Determine the (X, Y) coordinate at the center of the cell enclosing the given text.  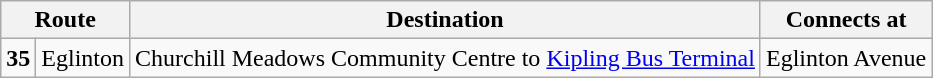
Eglinton (83, 58)
Destination (446, 20)
Eglinton Avenue (846, 58)
Connects at (846, 20)
Route (66, 20)
35 (18, 58)
Churchill Meadows Community Centre to Kipling Bus Terminal (446, 58)
